Scan for the cell matching the given text and deliver its (x, y) coordinate at center. 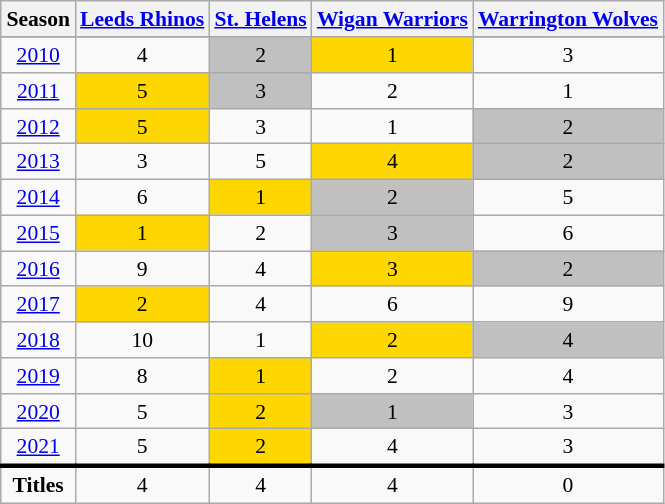
2016 (38, 269)
St. Helens (260, 19)
2017 (38, 304)
Wigan Warriors (392, 19)
2010 (38, 55)
2021 (38, 448)
2012 (38, 126)
2020 (38, 411)
2014 (38, 197)
2015 (38, 233)
Leeds Rhinos (142, 19)
Titles (38, 484)
2013 (38, 162)
2019 (38, 376)
Season (38, 19)
Warrington Wolves (568, 19)
8 (142, 376)
0 (568, 484)
2018 (38, 340)
10 (142, 340)
2011 (38, 91)
